For the text-containing cell, return its midpoint in (X, Y) coordinate format. 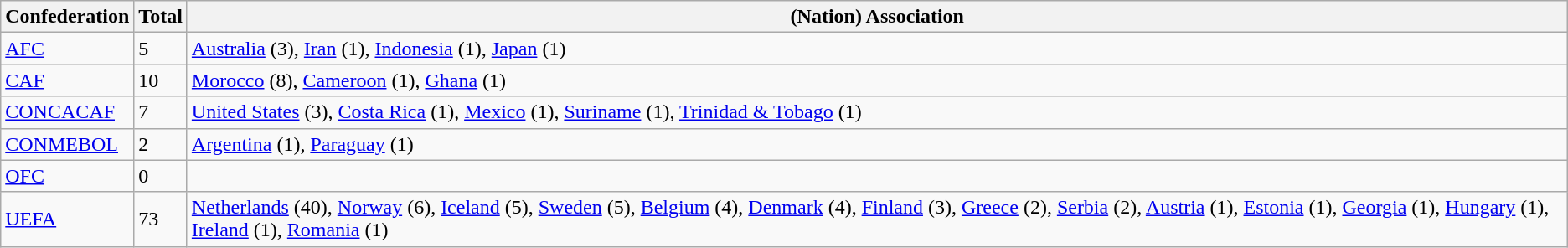
AFC (67, 49)
7 (161, 112)
(Nation) Association (877, 17)
Argentina (1), Paraguay (1) (877, 144)
OFC (67, 176)
CAF (67, 80)
2 (161, 144)
United States (3), Costa Rica (1), Mexico (1), Suriname (1), Trinidad & Tobago (1) (877, 112)
Australia (3), Iran (1), Indonesia (1), Japan (1) (877, 49)
CONMEBOL (67, 144)
10 (161, 80)
Confederation (67, 17)
UEFA (67, 220)
Morocco (8), Cameroon (1), Ghana (1) (877, 80)
Total (161, 17)
5 (161, 49)
CONCACAF (67, 112)
0 (161, 176)
73 (161, 220)
